Capture the cell that displays the provided text and extract its (X, Y) central coordinate. 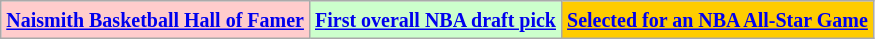
Selected for an NBA All-Star Game (718, 20)
Naismith Basketball Hall of Famer (156, 20)
First overall NBA draft pick (435, 20)
